Capture the cell that displays the provided text and extract its (X, Y) central coordinate. 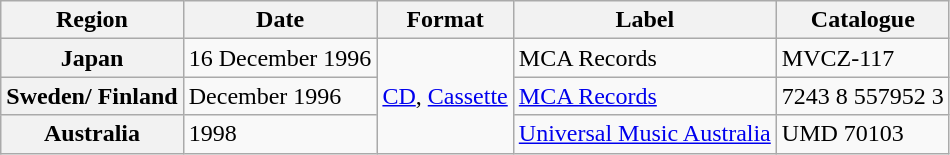
Sweden/ Finland (92, 96)
Universal Music Australia (644, 134)
Region (92, 20)
Label (644, 20)
16 December 1996 (280, 58)
CD, Cassette (445, 96)
1998 (280, 134)
Catalogue (862, 20)
Format (445, 20)
Australia (92, 134)
December 1996 (280, 96)
Japan (92, 58)
7243 8 557952 3 (862, 96)
Date (280, 20)
MVCZ-117 (862, 58)
UMD 70103 (862, 134)
